Capture the cell that displays the provided text and extract its [X, Y] central coordinate. 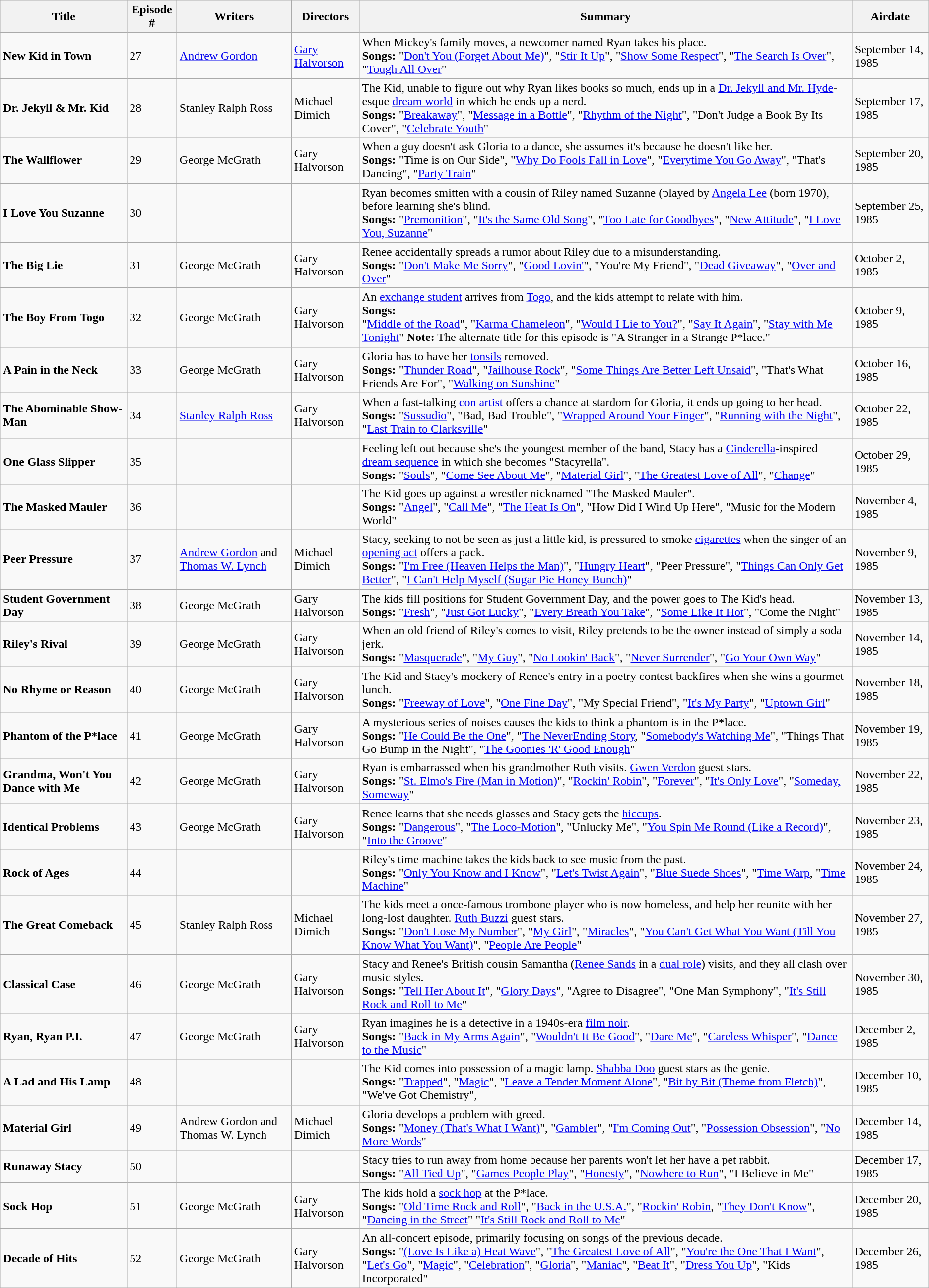
37 [152, 559]
November 27, 1985 [890, 925]
November 30, 1985 [890, 984]
November 19, 1985 [890, 736]
Riley's Rival [64, 644]
42 [152, 781]
December 20, 1985 [890, 1206]
28 [152, 108]
30 [152, 212]
October 16, 1985 [890, 370]
No Rhyme or Reason [64, 690]
Writers [234, 17]
31 [152, 265]
December 17, 1985 [890, 1166]
Classical Case [64, 984]
48 [152, 1082]
October 9, 1985 [890, 318]
50 [152, 1166]
New Kid in Town [64, 56]
I Love You Suzanne [64, 212]
34 [152, 415]
40 [152, 690]
November 4, 1985 [890, 507]
Material Girl [64, 1128]
September 17, 1985 [890, 108]
Andrew Gordon [234, 56]
October 2, 1985 [890, 265]
Directors [326, 17]
October 29, 1985 [890, 461]
47 [152, 1036]
December 2, 1985 [890, 1036]
December 26, 1985 [890, 1258]
A Pain in the Neck [64, 370]
Gloria develops a problem with greed.Songs: "Money (That's What I Want)", "Gambler", "I'm Coming Out", "Possession Obsession", "No More Words" [605, 1128]
43 [152, 827]
October 22, 1985 [890, 415]
September 20, 1985 [890, 160]
Title [64, 17]
33 [152, 370]
44 [152, 873]
29 [152, 160]
Summary [605, 17]
The Boy From Togo [64, 318]
The Abominable Show-Man [64, 415]
52 [152, 1258]
Dr. Jekyll & Mr. Kid [64, 108]
45 [152, 925]
Ryan, Ryan P.I. [64, 1036]
November 18, 1985 [890, 690]
November 9, 1985 [890, 559]
November 14, 1985 [890, 644]
36 [152, 507]
27 [152, 56]
Episode # [152, 17]
51 [152, 1206]
35 [152, 461]
The Great Comeback [64, 925]
Phantom of the P*lace [64, 736]
September 14, 1985 [890, 56]
December 10, 1985 [890, 1082]
Student Government Day [64, 605]
September 25, 1985 [890, 212]
Peer Pressure [64, 559]
39 [152, 644]
The Masked Mauler [64, 507]
Identical Problems [64, 827]
38 [152, 605]
The Big Lie [64, 265]
One Glass Slipper [64, 461]
Rock of Ages [64, 873]
41 [152, 736]
49 [152, 1128]
The Wallflower [64, 160]
December 14, 1985 [890, 1128]
Decade of Hits [64, 1258]
Runaway Stacy [64, 1166]
November 24, 1985 [890, 873]
46 [152, 984]
A Lad and His Lamp [64, 1082]
Sock Hop [64, 1206]
November 13, 1985 [890, 605]
November 22, 1985 [890, 781]
Grandma, Won't You Dance with Me [64, 781]
32 [152, 318]
Airdate [890, 17]
November 23, 1985 [890, 827]
